From the cell containing the given text, extract its center point as [X, Y] coordinate. 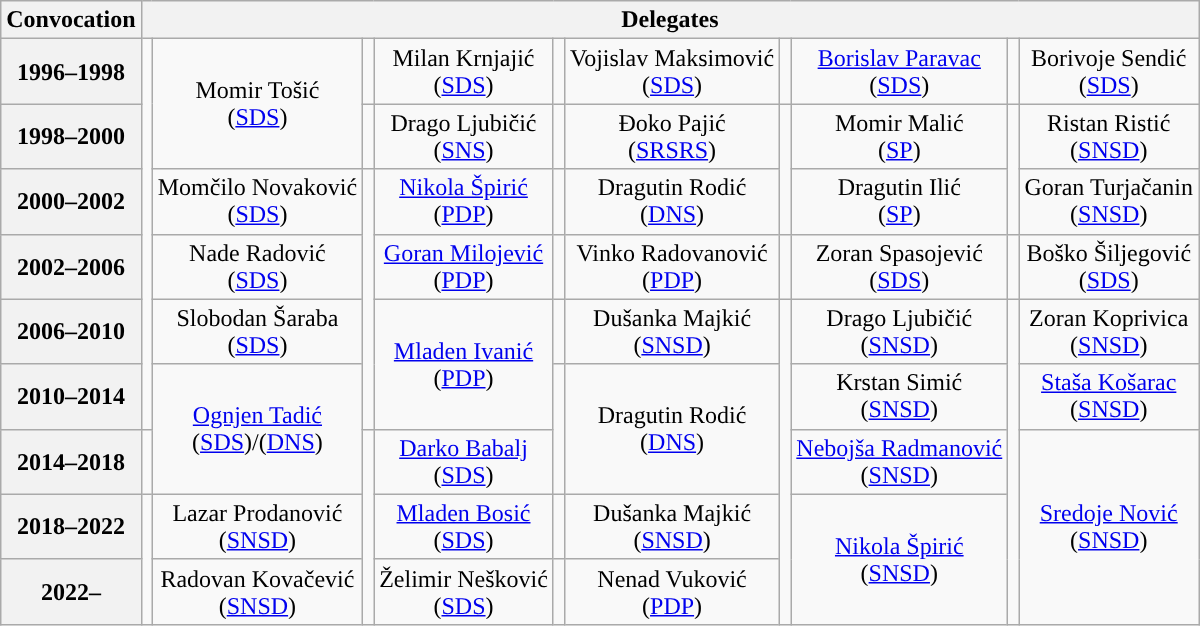
Nikola Špirić(SNSD) [900, 559]
Boško Šiljegović(SDS) [1109, 266]
1998–2000 [71, 136]
Momir Tošić(SDS) [257, 104]
Darko Babalj(SDS) [464, 462]
Radovan Kovačević(SNSD) [257, 592]
2010–2014 [71, 396]
Momir Malić(SP) [900, 136]
Ognjen Tadić(SDS)/(DNS) [257, 429]
1996–1998 [71, 72]
Milan Krnjajić(SDS) [464, 72]
Đoko Pajić(SRSRS) [672, 136]
Momčilo Novaković(SDS) [257, 202]
Nebojša Radmanović(SNSD) [900, 462]
2002–2006 [71, 266]
Ristan Ristić(SNSD) [1109, 136]
Sredoje Nović(SNSD) [1109, 526]
Nenad Vuković(PDP) [672, 592]
Krstan Simić(SNSD) [900, 396]
Convocation [71, 20]
Dragutin Ilić(SP) [900, 202]
Lazar Prodanović(SNSD) [257, 526]
Delegates [670, 20]
Zoran Koprivica(SNSD) [1109, 332]
2022– [71, 592]
2014–2018 [71, 462]
Drago Ljubičić(SNS) [464, 136]
Mladen Bosić(SDS) [464, 526]
Mladen Ivanić(PDP) [464, 364]
Vinko Radovanović(PDP) [672, 266]
Staša Košarac(SNSD) [1109, 396]
Borislav Paravac(SDS) [900, 72]
Borivoje Sendić(SDS) [1109, 72]
2006–2010 [71, 332]
Želimir Nešković(SDS) [464, 592]
2018–2022 [71, 526]
Vojislav Maksimović(SDS) [672, 72]
Goran Turjačanin(SNSD) [1109, 202]
Drago Ljubičić(SNSD) [900, 332]
2000–2002 [71, 202]
Slobodan Šaraba(SDS) [257, 332]
Nikola Špirić(PDP) [464, 202]
Nade Radović(SDS) [257, 266]
Goran Milojević(PDP) [464, 266]
Zoran Spasojević(SDS) [900, 266]
